Output the [x, y] coordinate of the center of the cell containing the given text.  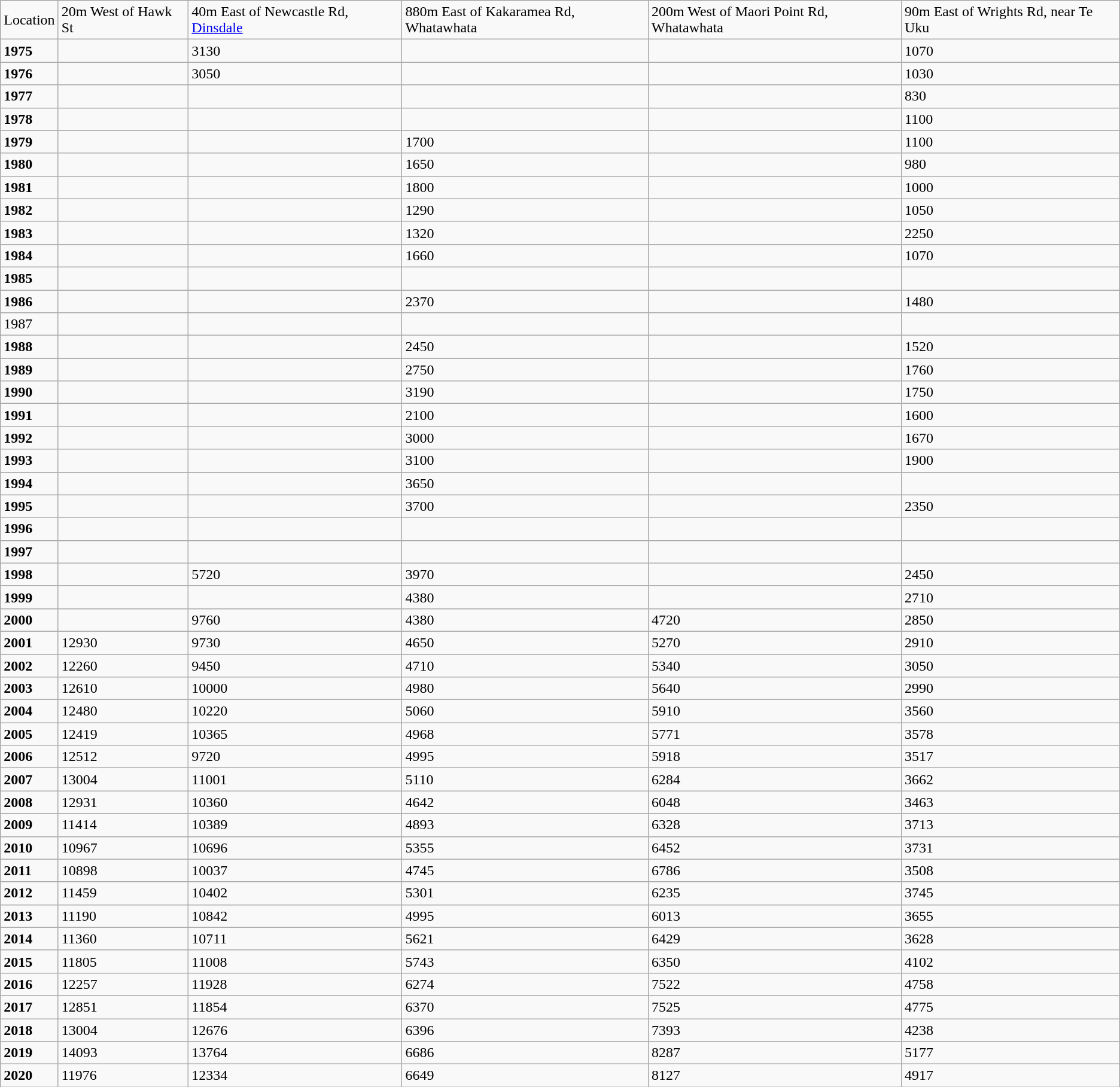
12480 [123, 711]
1980 [29, 165]
2990 [1010, 689]
2007 [29, 780]
3463 [1010, 802]
13764 [296, 1053]
4642 [525, 802]
6649 [525, 1076]
1290 [525, 210]
6350 [775, 961]
6328 [775, 825]
9450 [296, 666]
2017 [29, 1007]
5355 [525, 848]
12930 [123, 643]
1320 [525, 233]
2010 [29, 848]
12419 [123, 734]
1999 [29, 597]
2014 [29, 939]
11360 [123, 939]
5301 [525, 893]
1030 [1010, 74]
1985 [29, 278]
10389 [296, 825]
11805 [123, 961]
90m East of Wrights Rd, near Te Uku [1010, 20]
2012 [29, 893]
2003 [29, 689]
10711 [296, 939]
7525 [775, 1007]
1670 [1010, 438]
14093 [123, 1053]
1050 [1010, 210]
12334 [296, 1076]
2019 [29, 1053]
1480 [1010, 301]
10842 [296, 916]
10365 [296, 734]
4917 [1010, 1076]
10696 [296, 848]
11928 [296, 984]
3628 [1010, 939]
2008 [29, 802]
2710 [1010, 597]
1997 [29, 552]
1600 [1010, 415]
8287 [775, 1053]
4980 [525, 689]
980 [1010, 165]
6013 [775, 916]
1995 [29, 506]
1990 [29, 392]
3517 [1010, 757]
11001 [296, 780]
1979 [29, 142]
1996 [29, 529]
5743 [525, 961]
4745 [525, 870]
3655 [1010, 916]
3713 [1010, 825]
2002 [29, 666]
4758 [1010, 984]
2910 [1010, 643]
5270 [775, 643]
6284 [775, 780]
10898 [123, 870]
5110 [525, 780]
12676 [296, 1030]
12257 [123, 984]
9730 [296, 643]
1984 [29, 255]
3700 [525, 506]
1760 [1010, 370]
2350 [1010, 506]
8127 [775, 1076]
2750 [525, 370]
3731 [1010, 848]
11414 [123, 825]
5918 [775, 757]
3560 [1010, 711]
1900 [1010, 461]
2018 [29, 1030]
1000 [1010, 187]
10000 [296, 689]
2250 [1010, 233]
5640 [775, 689]
2370 [525, 301]
12851 [123, 1007]
6452 [775, 848]
1987 [29, 324]
1981 [29, 187]
3970 [525, 574]
2020 [29, 1076]
1976 [29, 74]
6274 [525, 984]
2100 [525, 415]
1992 [29, 438]
2016 [29, 984]
6429 [775, 939]
4102 [1010, 961]
11190 [123, 916]
2011 [29, 870]
10220 [296, 711]
5771 [775, 734]
5060 [525, 711]
9720 [296, 757]
11976 [123, 1076]
4720 [775, 620]
5720 [296, 574]
3508 [1010, 870]
3000 [525, 438]
11008 [296, 961]
6370 [525, 1007]
2006 [29, 757]
1991 [29, 415]
Location [29, 20]
12931 [123, 802]
10360 [296, 802]
830 [1010, 96]
3130 [296, 51]
2013 [29, 916]
6786 [775, 870]
1800 [525, 187]
10967 [123, 848]
1993 [29, 461]
2004 [29, 711]
1978 [29, 119]
1982 [29, 210]
2009 [29, 825]
12512 [123, 757]
1986 [29, 301]
1660 [525, 255]
6396 [525, 1030]
5177 [1010, 1053]
4893 [525, 825]
1988 [29, 347]
20m West of Hawk St [123, 20]
3745 [1010, 893]
1750 [1010, 392]
4775 [1010, 1007]
880m East of Kakaramea Rd, Whatawhata [525, 20]
12610 [123, 689]
1700 [525, 142]
1975 [29, 51]
4238 [1010, 1030]
1977 [29, 96]
12260 [123, 666]
4710 [525, 666]
11459 [123, 893]
10402 [296, 893]
4968 [525, 734]
1983 [29, 233]
2001 [29, 643]
1989 [29, 370]
3578 [1010, 734]
5910 [775, 711]
5340 [775, 666]
3662 [1010, 780]
6686 [525, 1053]
2000 [29, 620]
1650 [525, 165]
3100 [525, 461]
2005 [29, 734]
10037 [296, 870]
6048 [775, 802]
9760 [296, 620]
2850 [1010, 620]
4650 [525, 643]
1520 [1010, 347]
2015 [29, 961]
200m West of Maori Point Rd, Whatawhata [775, 20]
3650 [525, 483]
6235 [775, 893]
5621 [525, 939]
40m East of Newcastle Rd, Dinsdale [296, 20]
7393 [775, 1030]
1998 [29, 574]
3190 [525, 392]
1994 [29, 483]
7522 [775, 984]
11854 [296, 1007]
